Extract the [X, Y] coordinate from the center of the cell holding the provided text.  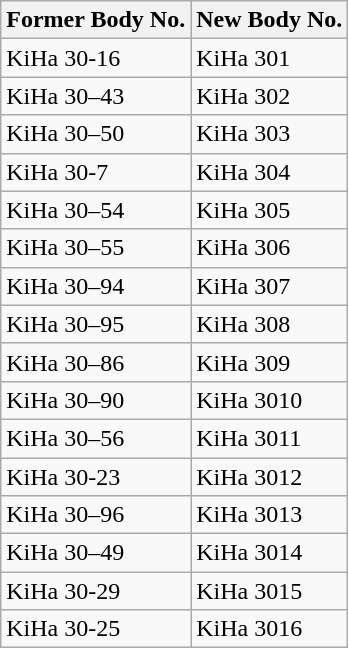
KiHa 30–55 [96, 248]
KiHa 301 [270, 58]
KiHa 309 [270, 362]
Former Body No. [96, 20]
KiHa 3016 [270, 629]
KiHa 30–43 [96, 96]
KiHa 306 [270, 248]
KiHa 30-29 [96, 591]
KiHa 30–96 [96, 515]
KiHa 30–90 [96, 400]
KiHa 308 [270, 324]
KiHa 3014 [270, 553]
KiHa 304 [270, 172]
KiHa 3015 [270, 591]
KiHa 30–56 [96, 438]
KiHa 30–86 [96, 362]
KiHa 30-25 [96, 629]
New Body No. [270, 20]
KiHa 3013 [270, 515]
KiHa 303 [270, 134]
KiHa 3012 [270, 477]
KiHa 30-16 [96, 58]
KiHa 30–94 [96, 286]
KiHa 3010 [270, 400]
KiHa 305 [270, 210]
KiHa 307 [270, 286]
KiHa 30-7 [96, 172]
KiHa 30–54 [96, 210]
KiHa 30-23 [96, 477]
KiHa 30–95 [96, 324]
KiHa 30–50 [96, 134]
KiHa 30–49 [96, 553]
KiHa 3011 [270, 438]
KiHa 302 [270, 96]
